Find where the given text appears and provide that cell's center as [x, y] coordinate. 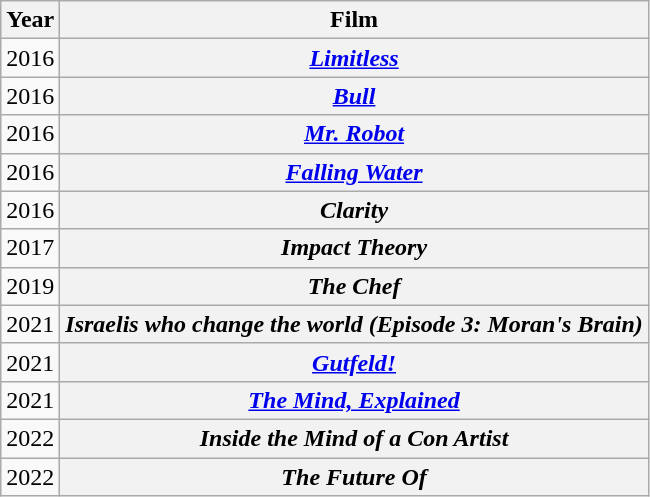
2017 [30, 248]
Falling Water [354, 172]
Year [30, 20]
Limitless [354, 58]
The Future Of [354, 477]
Mr. Robot [354, 134]
Impact Theory [354, 248]
2019 [30, 286]
Bull [354, 96]
The Chef [354, 286]
Clarity [354, 210]
Israelis who change the world (Episode 3: Moran's Brain) [354, 324]
Gutfeld! [354, 362]
The Mind, Explained [354, 400]
Inside the Mind of a Con Artist [354, 438]
Film [354, 20]
